Capture the cell that displays the provided text and extract its [X, Y] central coordinate. 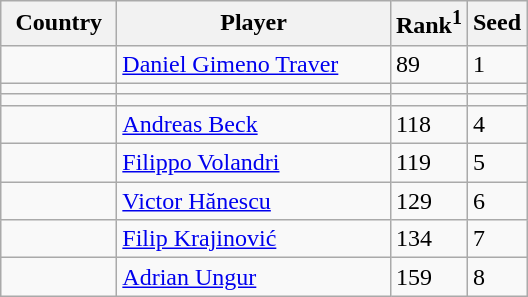
5 [496, 163]
159 [428, 277]
1 [496, 64]
8 [496, 277]
Rank1 [428, 24]
Victor Hănescu [254, 201]
Filip Krajinović [254, 239]
Seed [496, 24]
Country [59, 24]
Adrian Ungur [254, 277]
7 [496, 239]
Player [254, 24]
118 [428, 124]
119 [428, 163]
Daniel Gimeno Traver [254, 64]
134 [428, 239]
Filippo Volandri [254, 163]
89 [428, 64]
Andreas Beck [254, 124]
129 [428, 201]
6 [496, 201]
4 [496, 124]
